Output the (x, y) coordinate of the center of the cell containing the given text.  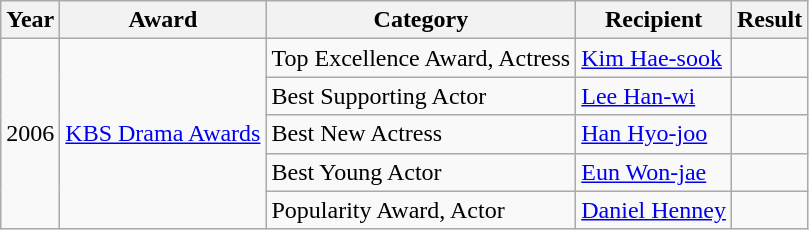
Kim Hae-sook (654, 58)
KBS Drama Awards (163, 134)
Recipient (654, 20)
Top Excellence Award, Actress (421, 58)
Best New Actress (421, 134)
Popularity Award, Actor (421, 210)
Best Young Actor (421, 172)
Best Supporting Actor (421, 96)
2006 (30, 134)
Daniel Henney (654, 210)
Eun Won-jae (654, 172)
Year (30, 20)
Lee Han-wi (654, 96)
Category (421, 20)
Award (163, 20)
Han Hyo-joo (654, 134)
Result (769, 20)
